Identify which cell holds the provided text, then report its [X, Y] central coordinate. 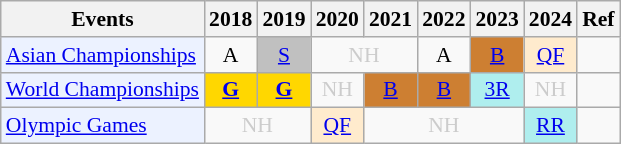
RR [550, 126]
2021 [390, 19]
Ref [598, 19]
2022 [444, 19]
S [284, 55]
Asian Championships [102, 55]
2024 [550, 19]
2019 [284, 19]
2018 [230, 19]
Events [102, 19]
2020 [338, 19]
3R [498, 90]
Olympic Games [102, 126]
2023 [498, 19]
World Championships [102, 90]
